For the text-containing cell, return its midpoint in [X, Y] coordinate format. 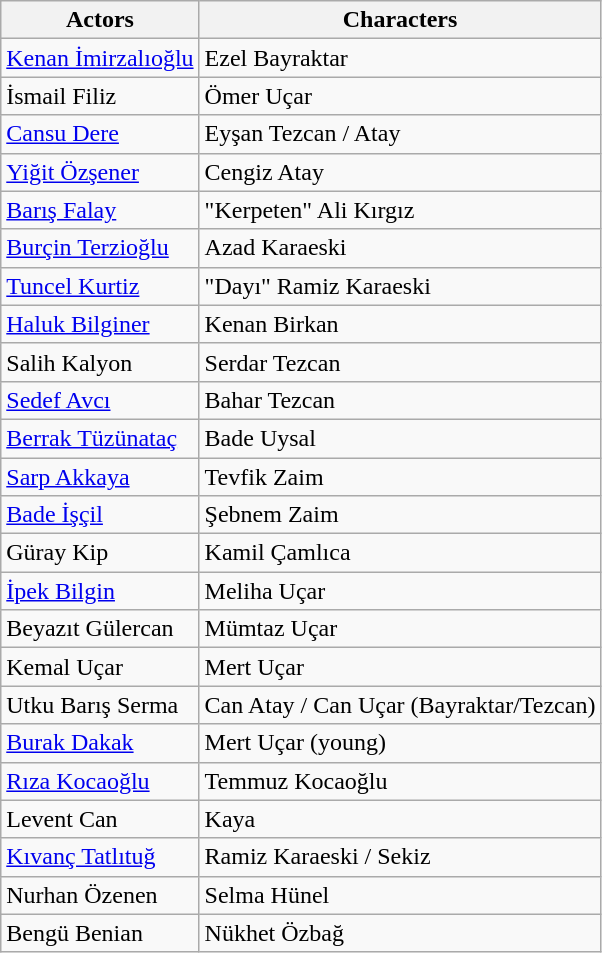
Cengiz Atay [400, 172]
Barış Falay [100, 210]
Mümtaz Uçar [400, 629]
Burak Dakak [100, 743]
Bade Uysal [400, 438]
Berrak Tüzünataç [100, 438]
Azad Karaeski [400, 248]
Sarp Akkaya [100, 477]
Can Atay / Can Uçar (Bayraktar/Tezcan) [400, 705]
Beyazıt Gülercan [100, 629]
Haluk Bilginer [100, 324]
Ramiz Karaeski / Sekiz [400, 857]
Bade İşçil [100, 515]
"Dayı" Ramiz Karaeski [400, 286]
Levent Can [100, 819]
Serdar Tezcan [400, 362]
İpek Bilgin [100, 591]
İsmail Filiz [100, 96]
Ömer Uçar [400, 96]
Tuncel Kurtiz [100, 286]
Kamil Çamlıca [400, 553]
Kaya [400, 819]
Şebnem Zaim [400, 515]
Güray Kip [100, 553]
Kenan Birkan [400, 324]
Eyşan Tezcan / Atay [400, 134]
Bengü Benian [100, 933]
Kemal Uçar [100, 667]
Burçin Terzioğlu [100, 248]
Ezel Bayraktar [400, 58]
Utku Barış Serma [100, 705]
Mert Uçar (young) [400, 743]
Bahar Tezcan [400, 400]
Characters [400, 20]
Nükhet Özbağ [400, 933]
"Kerpeten" Ali Kırgız [400, 210]
Yiğit Özşener [100, 172]
Kenan İmirzalıoğlu [100, 58]
Temmuz Kocaoğlu [400, 781]
Cansu Dere [100, 134]
Selma Hünel [400, 895]
Sedef Avcı [100, 400]
Kıvanç Tatlıtuğ [100, 857]
Nurhan Özenen [100, 895]
Salih Kalyon [100, 362]
Mert Uçar [400, 667]
Rıza Kocaoğlu [100, 781]
Tevfik Zaim [400, 477]
Actors [100, 20]
Meliha Uçar [400, 591]
